Find where the given text appears and provide that cell's center as (X, Y) coordinate. 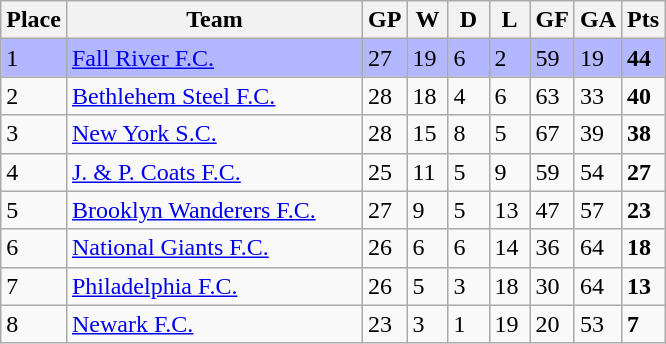
53 (598, 324)
67 (552, 134)
GA (598, 20)
Fall River F.C. (214, 58)
47 (552, 210)
Pts (644, 20)
Philadelphia F.C. (214, 286)
14 (510, 248)
63 (552, 96)
36 (552, 248)
15 (428, 134)
54 (598, 172)
L (510, 20)
Team (214, 20)
25 (385, 172)
33 (598, 96)
National Giants F.C. (214, 248)
11 (428, 172)
J. & P. Coats F.C. (214, 172)
W (428, 20)
20 (552, 324)
30 (552, 286)
New York S.C. (214, 134)
Newark F.C. (214, 324)
Place (34, 20)
39 (598, 134)
40 (644, 96)
Bethlehem Steel F.C. (214, 96)
38 (644, 134)
D (468, 20)
GP (385, 20)
44 (644, 58)
Brooklyn Wanderers F.C. (214, 210)
GF (552, 20)
57 (598, 210)
